Locate the cell with the specified text and output its [X, Y] center coordinate. 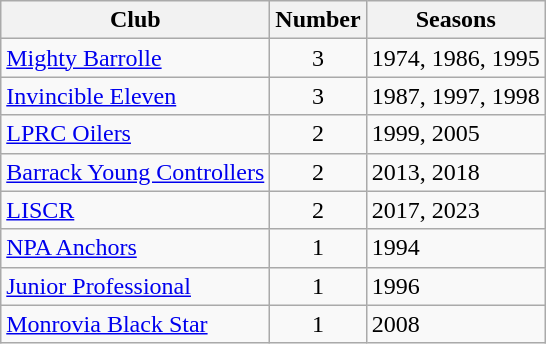
Invincible Eleven [136, 96]
LISCR [136, 210]
1974, 1986, 1995 [456, 58]
NPA Anchors [136, 248]
Junior Professional [136, 286]
Number [318, 20]
1994 [456, 248]
Monrovia Black Star [136, 324]
2017, 2023 [456, 210]
Club [136, 20]
1987, 1997, 1998 [456, 96]
Barrack Young Controllers [136, 172]
1999, 2005 [456, 134]
2008 [456, 324]
Seasons [456, 20]
Mighty Barrolle [136, 58]
LPRC Oilers [136, 134]
1996 [456, 286]
2013, 2018 [456, 172]
